Identify which cell holds the provided text, then report its (X, Y) central coordinate. 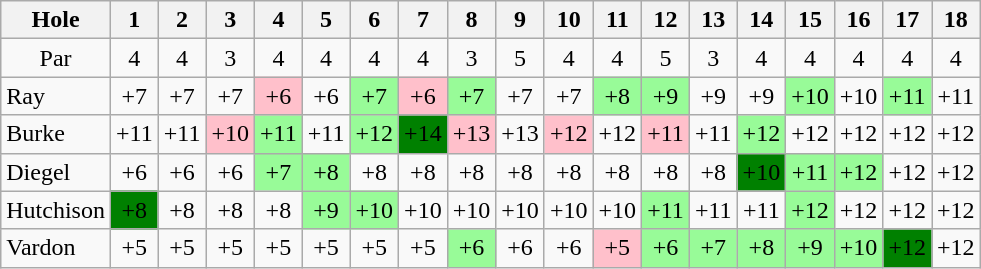
Vardon (56, 248)
2 (182, 20)
Hutchison (56, 210)
13 (713, 20)
6 (374, 20)
1 (134, 20)
18 (956, 20)
11 (618, 20)
Hole (56, 20)
7 (424, 20)
8 (472, 20)
Par (56, 58)
17 (908, 20)
10 (568, 20)
Ray (56, 96)
14 (762, 20)
12 (666, 20)
9 (520, 20)
Burke (56, 134)
+14 (424, 134)
Diegel (56, 172)
15 (810, 20)
16 (858, 20)
